Scan for the cell matching the given text and deliver its [x, y] coordinate at center. 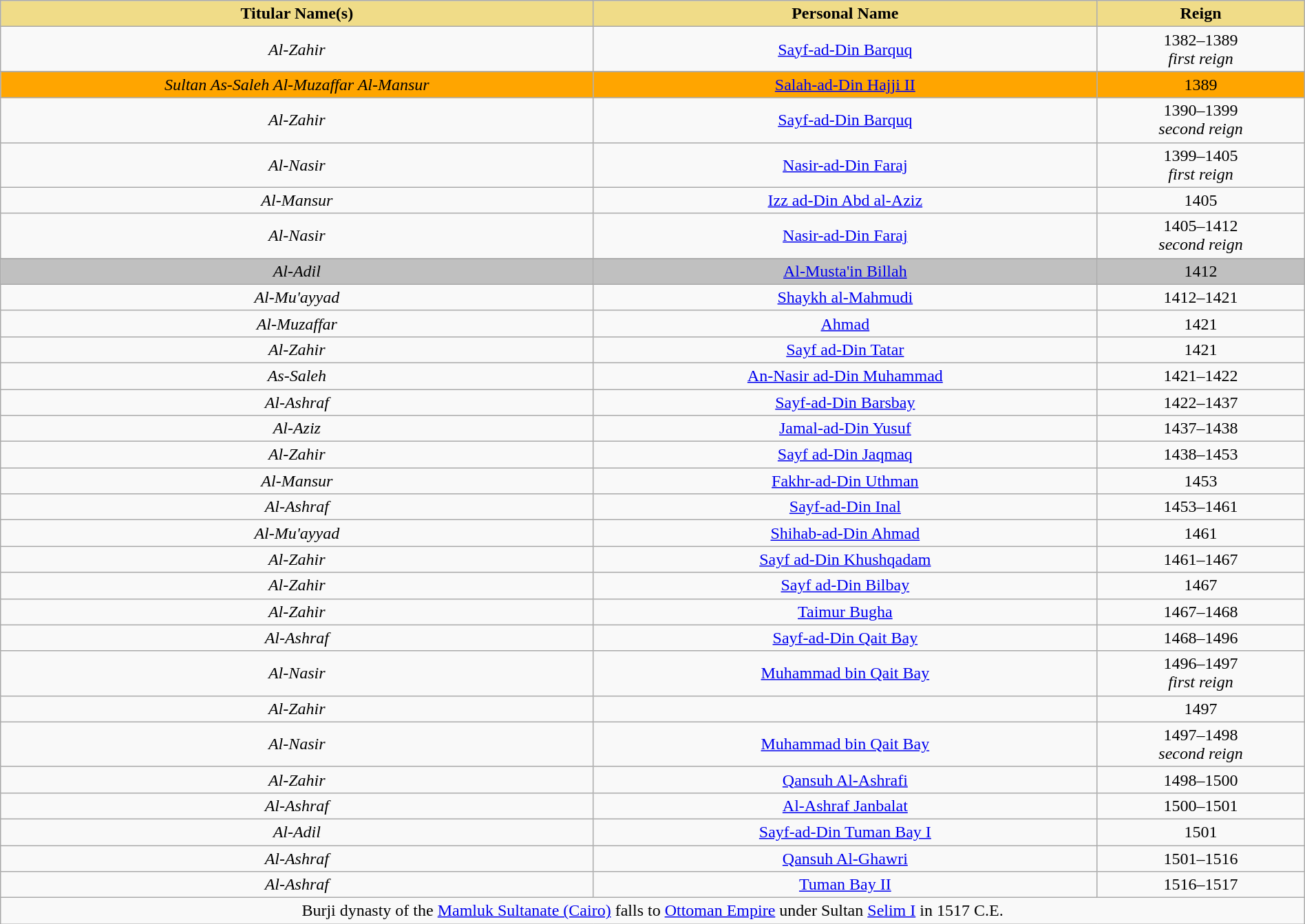
1421–1422 [1200, 376]
1498–1500 [1200, 780]
An-Nasir ad-Din Muhammad [845, 376]
1468–1496 [1200, 638]
1405 [1200, 200]
Qansuh Al-Ghawri [845, 858]
Al-Aziz [297, 429]
Sayf ad-Din Khushqadam [845, 559]
1501 [1200, 832]
1496–1497 first reign [1200, 673]
Taimur Bugha [845, 612]
Al-Musta'in Billah [845, 271]
1501–1516 [1200, 858]
Sultan As-Saleh Al-Muzaffar Al-Mansur [297, 85]
Al-Ashraf Janbalat [845, 806]
1422–1437 [1200, 402]
Qansuh Al-Ashrafi [845, 780]
1516–1517 [1200, 885]
Izz ad-Din Abd al-Aziz [845, 200]
Shaykh al-Mahmudi [845, 297]
1467 [1200, 585]
1437–1438 [1200, 429]
1412–1421 [1200, 297]
As-Saleh [297, 376]
1467–1468 [1200, 612]
1382–1389first reign [1200, 50]
1461 [1200, 533]
Burji dynasty of the Mamluk Sultanate (Cairo) falls to Ottoman Empire under Sultan Selim I in 1517 C.E. [652, 911]
Jamal-ad-Din Yusuf [845, 429]
1405–1412second reign [1200, 235]
1399–1405first reign [1200, 165]
Personal Name [845, 14]
Sayf ad-Din Tatar [845, 350]
Al-Muzaffar [297, 323]
Sayf-ad-Din Inal [845, 507]
1453 [1200, 481]
Fakhr-ad-Din Uthman [845, 481]
1497–1498 second reign [1200, 744]
Ahmad [845, 323]
Tuman Bay II [845, 885]
Sayf ad-Din Jaqmaq [845, 455]
1497 [1200, 709]
1412 [1200, 271]
Sayf-ad-Din Barsbay [845, 402]
1390–1399second reign [1200, 120]
1438–1453 [1200, 455]
1389 [1200, 85]
Reign [1200, 14]
Titular Name(s) [297, 14]
Sayf-ad-Din Tuman Bay I [845, 832]
Sayf ad-Din Bilbay [845, 585]
1461–1467 [1200, 559]
Shihab-ad-Din Ahmad [845, 533]
Sayf-ad-Din Qait Bay [845, 638]
1500–1501 [1200, 806]
1453–1461 [1200, 507]
Salah-ad-Din Hajji II [845, 85]
